Find where the given text appears and provide that cell's center as (x, y) coordinate. 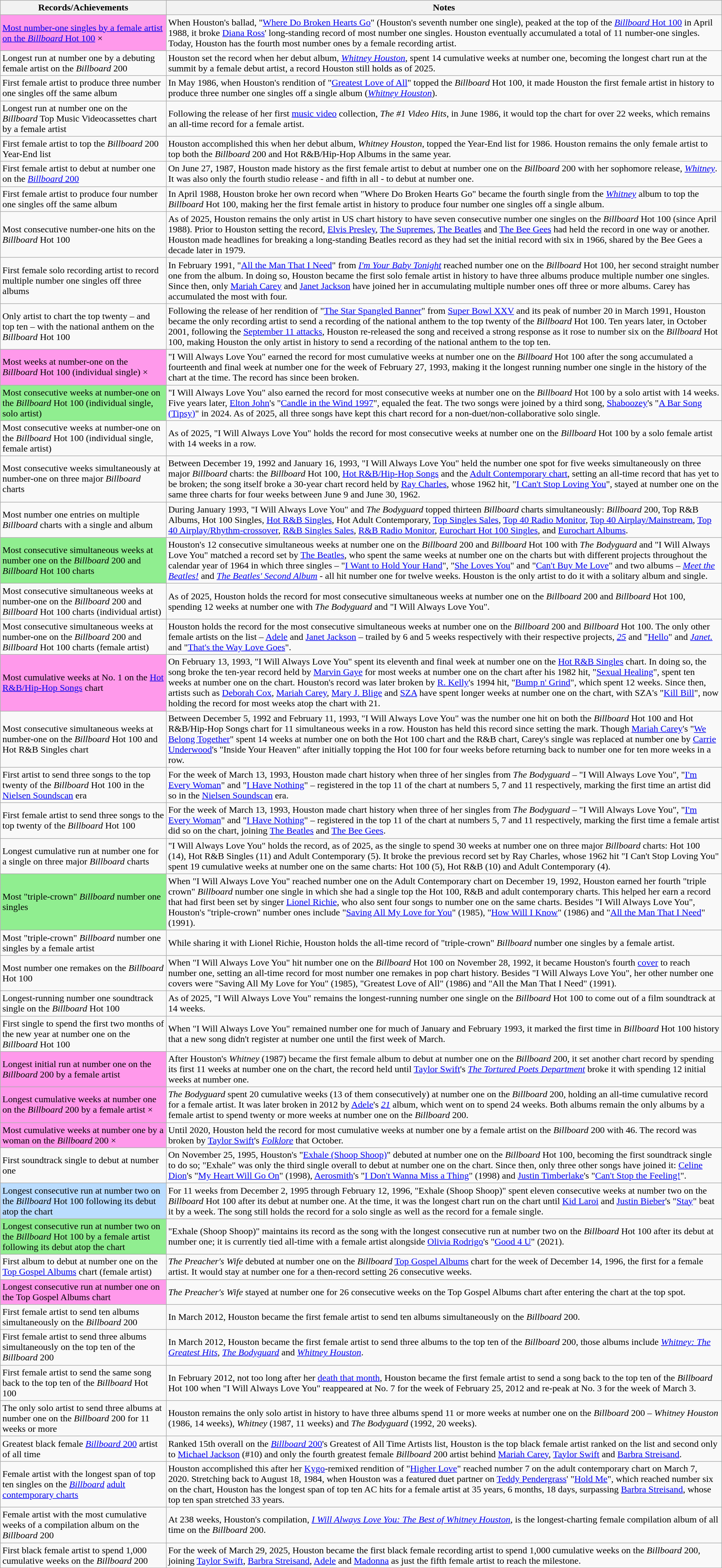
Most "triple-crown" Billboard number one singles (83, 902)
In March 2012, Houston became the first female artist to send ten albums simultaneously on the Billboard 200. (444, 1317)
First female artist to debut at number one on the Billboard 200 (83, 174)
First female solo recording artist to record multiple number one singles off three albums (83, 280)
Longest consecutive run at number one on the Top Gospel Albums chart (83, 1292)
Records/Achievements (83, 8)
First album to debut at number one on the Top Gospel Albums chart (female artist) (83, 1267)
First single to spend the first two months of the new year at number one on the Billboard Hot 100 (83, 1033)
Most consecutive simultaneous weeks at number-one on the Billboard 200 and Billboard Hot 100 charts (individual artist) (83, 601)
First female artist to send three songs to the top twenty of the Billboard Hot 100 (83, 820)
Longest consecutive run at number two on the Billboard Hot 100 following its debut atop the chart (83, 1201)
Most cumulative weeks at number one by a woman on the Billboard 200 × (83, 1135)
First female artist to send the same song back to the top ten of the Billboard Hot 100 (83, 1383)
Most number-one singles by a female artist on the Billboard Hot 100 × (83, 33)
Most consecutive weeks simultaneously at number-one on three major Billboard charts (83, 479)
While sharing it with Lionel Richie, Houston holds the all-time record of "triple-crown" Billboard number one singles by a female artist. (444, 942)
Longest initial run at number one on the Billboard 200 by a female artist (83, 1069)
Most consecutive number-one hits on the Billboard Hot 100 (83, 235)
Longest cumulative weeks at number one on the Billboard 200 by a female artist × (83, 1105)
First black female artist to spend 1,000 cumulative weeks on the Billboard 200 (83, 1555)
Most consecutive weeks at number-one on the Billboard Hot 100 (individual single, solo artist) (83, 403)
Greatest black female Billboard 200 artist of all time (83, 1449)
First female artist to send ten albums simultaneously on the Billboard 200 (83, 1317)
First female artist to send three albums simultaneously on the top ten of the Billboard 200 (83, 1347)
The only solo artist to send three albums at number one on the Billboard 200 for 11 weeks or more (83, 1418)
Most cumulative weeks at No. 1 on the Hot R&B/Hip-Hop Songs chart (83, 683)
First soundtrack single to debut at number one (83, 1165)
Most number one remakes on the Billboard Hot 100 (83, 973)
Notes (444, 8)
Most consecutive simultaneous weeks at number one on the Billboard 200 and Billboard Hot 100 charts (83, 560)
First artist to send three songs to the top twenty of the Billboard Hot 100 in the Nielsen Soundscan era (83, 785)
Longest-running number one soundtrack single on the Billboard Hot 100 (83, 1003)
Longest consecutive run at number two on the Billboard Hot 100 by a female artist following its debut atop the chart (83, 1236)
Longest run at number one by a debuting female artist on the Billboard 200 (83, 63)
Most consecutive simultaneous weeks at number-one on the Billboard Hot 100 and Hot R&B Singles chart (83, 739)
The Preacher's Wife stayed at number one for 26 consecutive weeks on the Top Gospel Albums chart after entering the chart at the top spot. (444, 1292)
Female artist with the longest span of top ten singles on the Billboard adult contemporary charts (83, 1484)
Most weeks at number-one on the Billboard Hot 100 (individual single) × (83, 367)
Longest cumulative run at number one for a single on three major Billboard charts (83, 856)
First female artist to top the Billboard 200 Year-End list (83, 149)
Longest run at number one on the Billboard Top Music Videocassettes chart by a female artist (83, 118)
Most consecutive weeks at number-one on the Billboard Hot 100 (individual single, female artist) (83, 438)
Most "triple-crown" Billboard number one singles by a female artist (83, 942)
Only artist to chart the top twenty – and top ten – with the national anthem on the Billboard Hot 100 (83, 326)
First female artist to produce three number one singles off the same album (83, 88)
Most number one entries on multiple Billboard charts with a single and album (83, 520)
Most consecutive simultaneous weeks at number-one on the Billboard 200 and Billboard Hot 100 charts (female artist) (83, 637)
First female artist to produce four number one singles off the same album (83, 199)
Female artist with the most cumulative weeks of a compilation album on the Billboard 200 (83, 1525)
